Provide the [X, Y] coordinate of the cell's center where the given text is located.  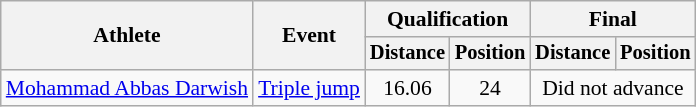
Mohammad Abbas Darwish [127, 88]
Qualification [448, 19]
Athlete [127, 36]
Event [309, 36]
Did not advance [612, 88]
24 [490, 88]
Triple jump [309, 88]
Final [612, 19]
16.06 [408, 88]
